Provide the [X, Y] coordinate of the cell's center where the given text is located.  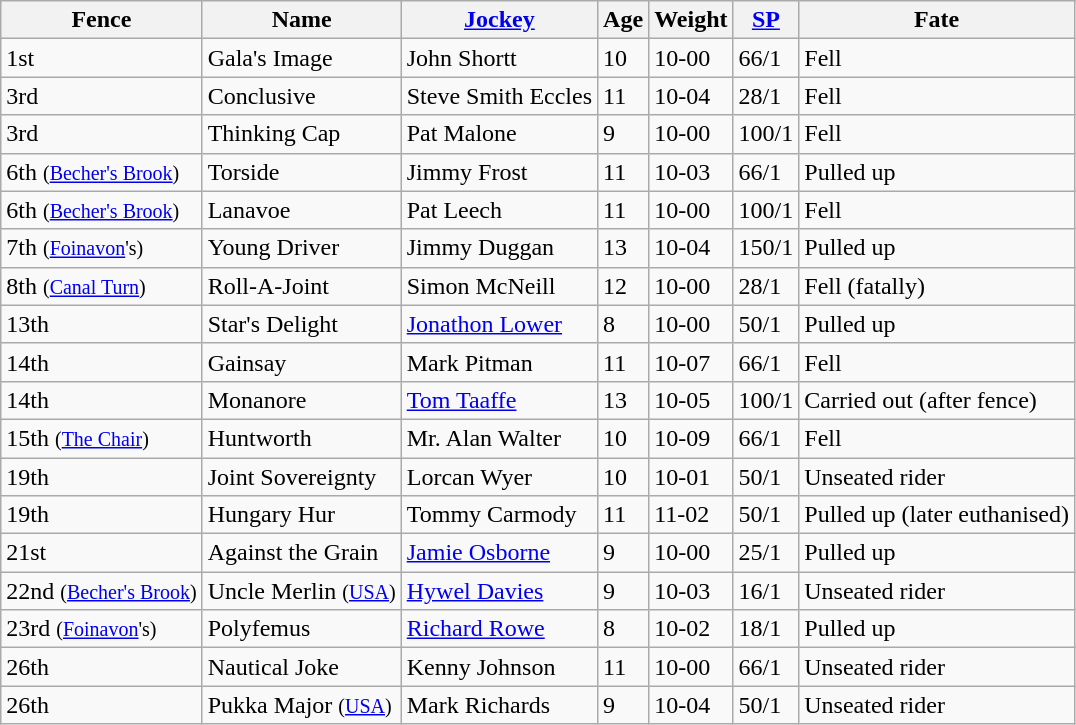
Kenny Johnson [499, 667]
Torside [302, 172]
Pat Malone [499, 134]
15th (The Chair) [102, 438]
Richard Rowe [499, 629]
25/1 [766, 553]
Roll-A-Joint [302, 286]
Name [302, 20]
Tommy Carmody [499, 515]
12 [624, 286]
Carried out (after fence) [937, 400]
Gainsay [302, 362]
Pat Leech [499, 210]
Mark Richards [499, 705]
1st [102, 58]
Conclusive [302, 96]
7th (Foinavon's) [102, 248]
Fence [102, 20]
13th [102, 324]
John Shortt [499, 58]
SP [766, 20]
18/1 [766, 629]
Huntworth [302, 438]
Tom Taaffe [499, 400]
10-09 [691, 438]
Mr. Alan Walter [499, 438]
Against the Grain [302, 553]
10-07 [691, 362]
150/1 [766, 248]
Joint Sovereignty [302, 477]
21st [102, 553]
Mark Pitman [499, 362]
Steve Smith Eccles [499, 96]
23rd (Foinavon's) [102, 629]
11-02 [691, 515]
10-05 [691, 400]
Uncle Merlin (USA) [302, 591]
Fate [937, 20]
8th (Canal Turn) [102, 286]
Thinking Cap [302, 134]
Star's Delight [302, 324]
Pulled up (later euthanised) [937, 515]
Hywel Davies [499, 591]
10-02 [691, 629]
16/1 [766, 591]
Jamie Osborne [499, 553]
10-01 [691, 477]
Weight [691, 20]
Gala's Image [302, 58]
Age [624, 20]
Jockey [499, 20]
Nautical Joke [302, 667]
Lorcan Wyer [499, 477]
Polyfemus [302, 629]
Fell (fatally) [937, 286]
Lanavoe [302, 210]
Jimmy Frost [499, 172]
Monanore [302, 400]
Pukka Major (USA) [302, 705]
Jimmy Duggan [499, 248]
Hungary Hur [302, 515]
22nd (Becher's Brook) [102, 591]
Young Driver [302, 248]
Simon McNeill [499, 286]
Jonathon Lower [499, 324]
